Detect which cell encompasses the target text, then output its (x, y) center coordinate. 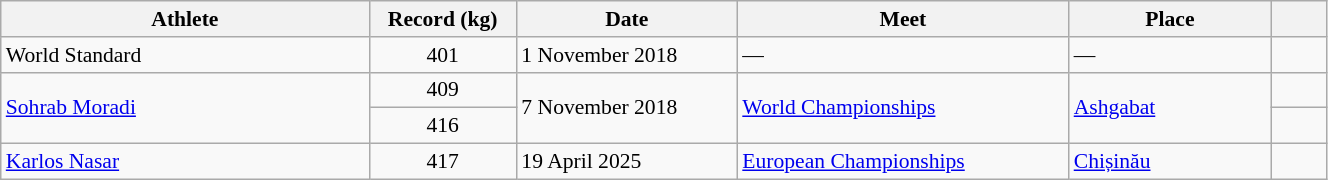
401 (442, 55)
World Championships (902, 108)
7 November 2018 (626, 108)
World Standard (185, 55)
Athlete (185, 19)
Chișinău (1170, 162)
Place (1170, 19)
19 April 2025 (626, 162)
Record (kg) (442, 19)
European Championships (902, 162)
Date (626, 19)
Meet (902, 19)
417 (442, 162)
409 (442, 90)
416 (442, 126)
Sohrab Moradi (185, 108)
Karlos Nasar (185, 162)
Ashgabat (1170, 108)
1 November 2018 (626, 55)
